Output the (x, y) coordinate of the center of the cell containing the given text.  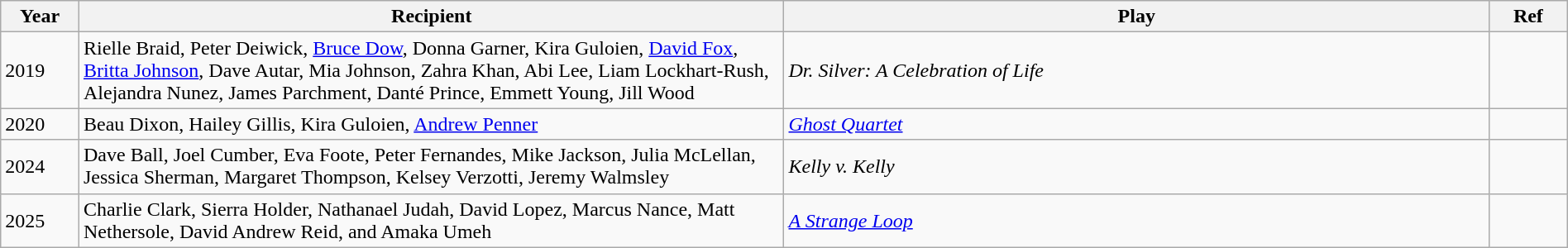
A Strange Loop (1136, 220)
Year (40, 17)
2024 (40, 167)
Beau Dixon, Hailey Gillis, Kira Guloien, Andrew Penner (432, 124)
2019 (40, 70)
2025 (40, 220)
Ghost Quartet (1136, 124)
Play (1136, 17)
Ref (1528, 17)
Charlie Clark, Sierra Holder, Nathanael Judah, David Lopez, Marcus Nance, Matt Nethersole, David Andrew Reid, and Amaka Umeh (432, 220)
2020 (40, 124)
Kelly v. Kelly (1136, 167)
Dr. Silver: A Celebration of Life (1136, 70)
Recipient (432, 17)
